From the cell containing the given text, extract its center point as (X, Y) coordinate. 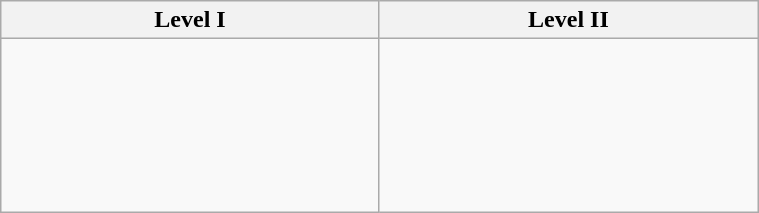
Level II (568, 20)
Level I (190, 20)
